Return the [X, Y] coordinate for the center point of the cell that contains the specified text.  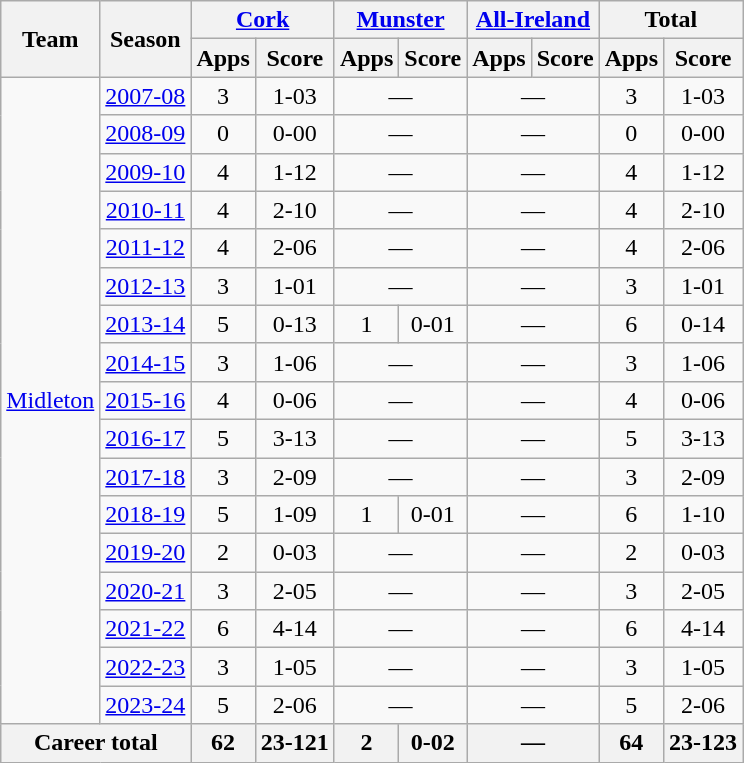
2015-16 [146, 400]
2010-11 [146, 210]
2022-23 [146, 667]
2008-09 [146, 134]
2020-21 [146, 591]
2011-12 [146, 248]
Career total [96, 743]
23-121 [294, 743]
1-09 [294, 515]
2013-14 [146, 324]
2007-08 [146, 96]
0-13 [294, 324]
2019-20 [146, 553]
0-02 [433, 743]
2018-19 [146, 515]
2014-15 [146, 362]
Midleton [50, 400]
2021-22 [146, 629]
2012-13 [146, 286]
0-14 [704, 324]
2017-18 [146, 477]
Total [670, 20]
23-123 [704, 743]
2023-24 [146, 705]
62 [223, 743]
Season [146, 39]
2009-10 [146, 172]
64 [631, 743]
Team [50, 39]
2016-17 [146, 438]
1-10 [704, 515]
Munster [400, 20]
All-Ireland [533, 20]
Cork [262, 20]
